Locate the cell with the specified text and output its (X, Y) center coordinate. 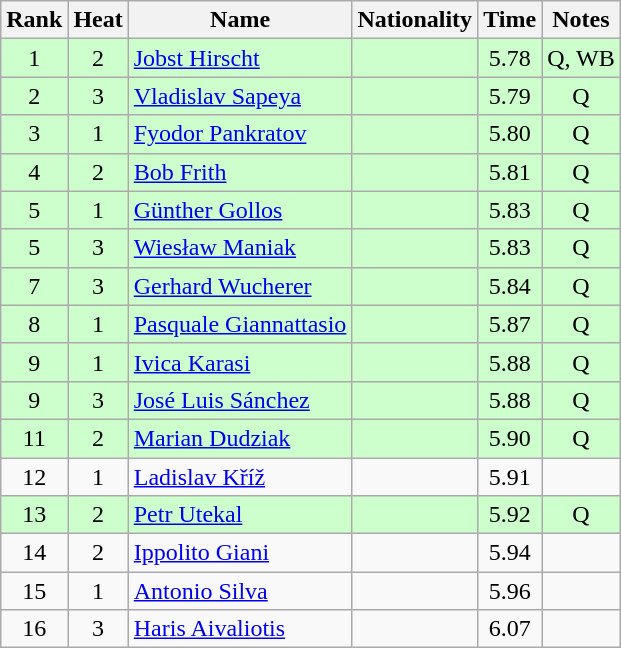
Haris Aivaliotis (240, 629)
12 (34, 477)
Gerhard Wucherer (240, 286)
5.96 (510, 591)
13 (34, 515)
Wiesław Maniak (240, 248)
7 (34, 286)
Ladislav Kříž (240, 477)
5.84 (510, 286)
8 (34, 324)
Günther Gollos (240, 210)
5.78 (510, 58)
6.07 (510, 629)
5.90 (510, 438)
Rank (34, 20)
Heat (98, 20)
José Luis Sánchez (240, 400)
Notes (582, 20)
Nationality (415, 20)
Jobst Hirscht (240, 58)
Ivica Karasi (240, 362)
Time (510, 20)
5.92 (510, 515)
5.80 (510, 134)
Bob Frith (240, 172)
Pasquale Giannattasio (240, 324)
Ippolito Giani (240, 553)
Fyodor Pankratov (240, 134)
4 (34, 172)
5.81 (510, 172)
Petr Utekal (240, 515)
5.79 (510, 96)
Marian Dudziak (240, 438)
16 (34, 629)
11 (34, 438)
Q, WB (582, 58)
5.87 (510, 324)
14 (34, 553)
Name (240, 20)
15 (34, 591)
5.94 (510, 553)
Antonio Silva (240, 591)
Vladislav Sapeya (240, 96)
5.91 (510, 477)
